Return (X, Y) of the center of cell containing provided text 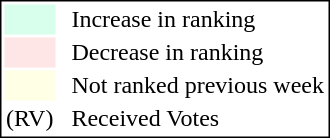
Decrease in ranking (198, 53)
Increase in ranking (198, 19)
(RV) (29, 119)
Not ranked previous week (198, 85)
Received Votes (198, 119)
